For the text-containing cell, return its midpoint in (x, y) coordinate format. 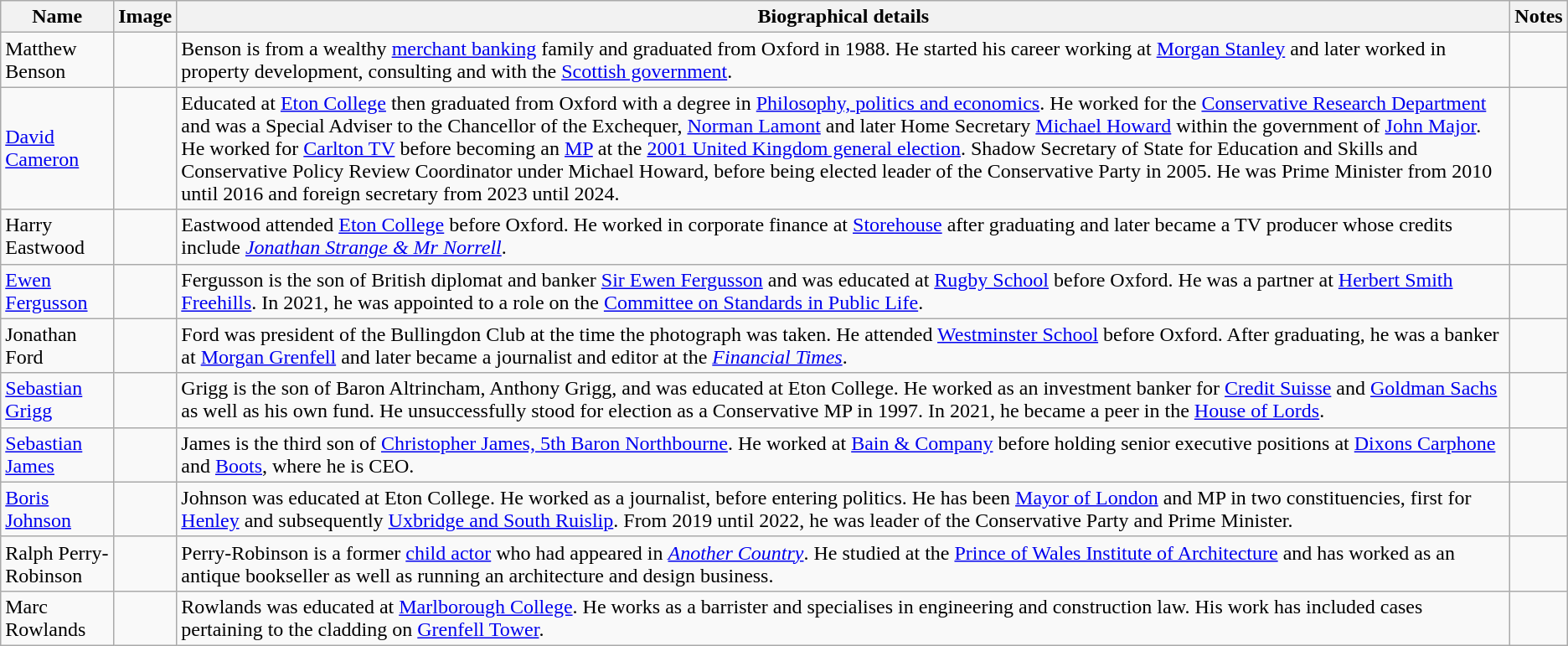
Sebastian James (57, 454)
David Cameron (57, 148)
Ewen Fergusson (57, 292)
Sebastian Grigg (57, 401)
Jonathan Ford (57, 345)
Name (57, 17)
Matthew Benson (57, 60)
Harry Eastwood (57, 236)
Marc Rowlands (57, 618)
Biographical details (843, 17)
Ralph Perry-Robinson (57, 563)
Boris Johnson (57, 509)
Image (146, 17)
Notes (1539, 17)
